Pinpoint the cell where the given text exists, returning its [X, Y] midpoint coordinate. 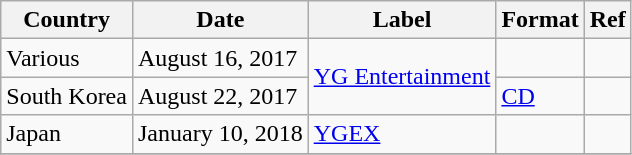
August 22, 2017 [220, 96]
Format [540, 20]
January 10, 2018 [220, 134]
Ref [608, 20]
Japan [67, 134]
YG Entertainment [402, 77]
South Korea [67, 96]
CD [540, 96]
August 16, 2017 [220, 58]
Country [67, 20]
YGEX [402, 134]
Various [67, 58]
Date [220, 20]
Label [402, 20]
